For the text-containing cell, return its midpoint in [x, y] coordinate format. 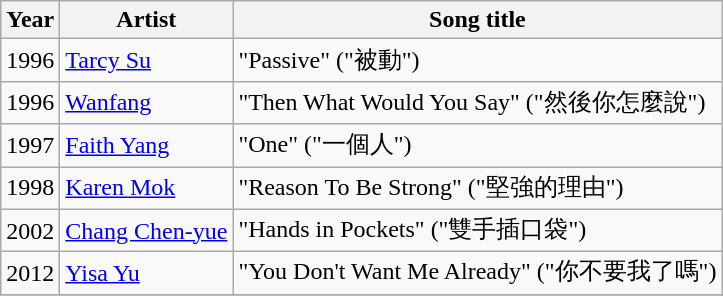
"One" ("一個人") [478, 146]
Yisa Yu [146, 274]
1997 [30, 146]
Song title [478, 20]
2002 [30, 230]
"Passive" ("被動") [478, 60]
Wanfang [146, 102]
"Hands in Pockets" ("雙手插口袋") [478, 230]
"Reason To Be Strong" ("堅強的理由") [478, 188]
2012 [30, 274]
Year [30, 20]
"You Don't Want Me Already" ("你不要我了嗎") [478, 274]
"Then What Would You Say" ("然後你怎麼說") [478, 102]
Chang Chen-yue [146, 230]
Faith Yang [146, 146]
1998 [30, 188]
Tarcy Su [146, 60]
Karen Mok [146, 188]
Artist [146, 20]
